Capture the cell that displays the provided text and extract its (X, Y) central coordinate. 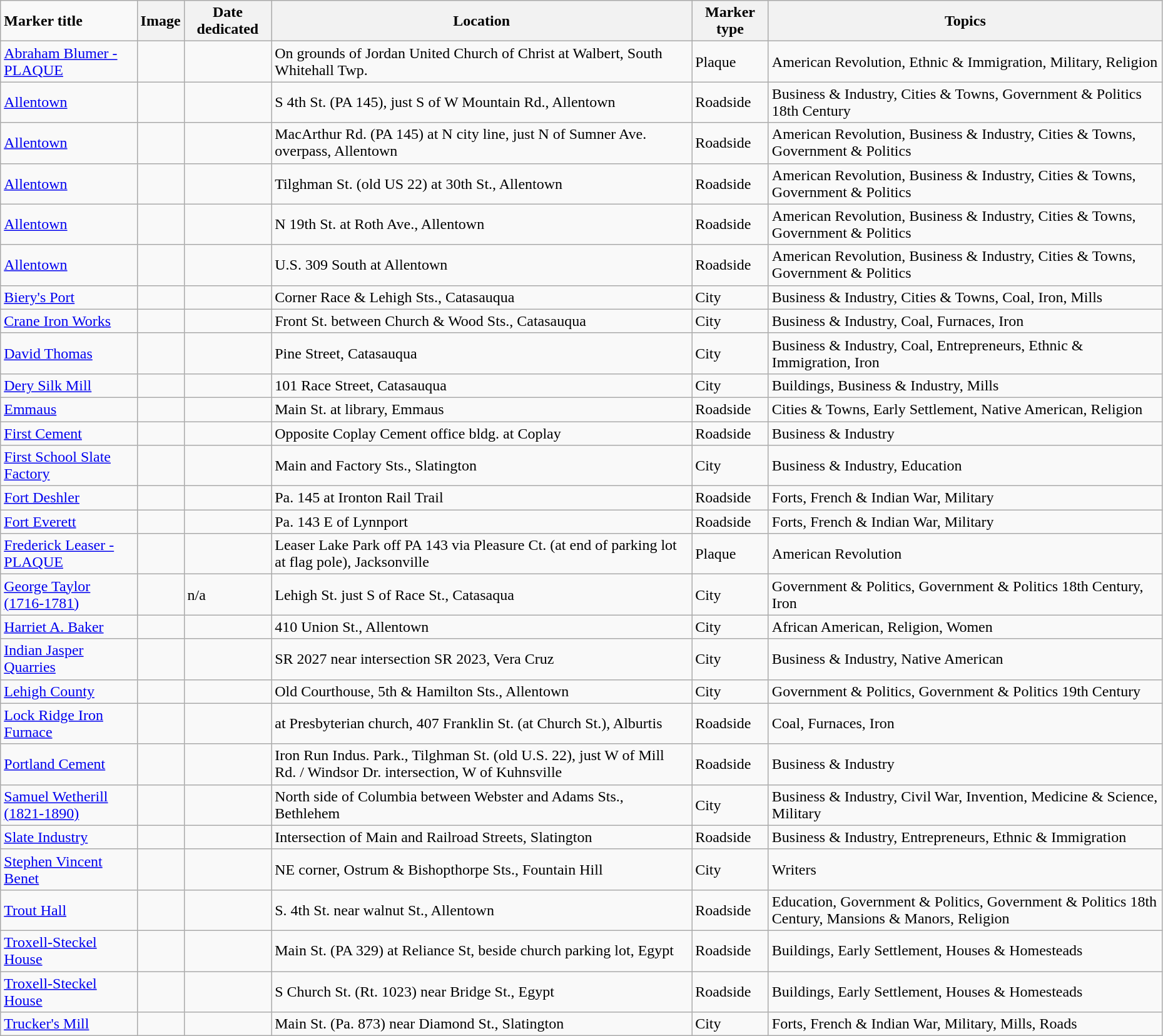
Government & Politics, Government & Politics 18th Century, Iron (965, 594)
David Thomas (69, 353)
Harriet A. Baker (69, 627)
Writers (965, 870)
Tilghman St. (old US 22) at 30th St., Allentown (482, 184)
Forts, French & Indian War, Military, Mills, Roads (965, 1024)
Business & Industry, Coal, Entrepreneurs, Ethnic & Immigration, Iron (965, 353)
Business & Industry, Civil War, Invention, Medicine & Science, Military (965, 805)
Main St. (Pa. 873) near Diamond St., Slatington (482, 1024)
Coal, Furnaces, Iron (965, 723)
Indian Jasper Quarries (69, 659)
Topics (965, 21)
at Presbyterian church, 407 Franklin St. (at Church St.), Alburtis (482, 723)
Buildings, Business & Industry, Mills (965, 385)
Pa. 143 E of Lynnport (482, 522)
Fort Everett (69, 522)
George Taylor (1716-1781) (69, 594)
101 Race Street, Catasauqua (482, 385)
Intersection of Main and Railroad Streets, Slatington (482, 837)
Crane Iron Works (69, 321)
Cities & Towns, Early Settlement, Native American, Religion (965, 409)
MacArthur Rd. (PA 145) at N city line, just N of Sumner Ave. overpass, Allentown (482, 143)
Old Courthouse, 5th & Hamilton Sts., Allentown (482, 691)
N 19th St. at Roth Ave., Allentown (482, 224)
SR 2027 near intersection SR 2023, Vera Cruz (482, 659)
Biery's Port (69, 297)
Trout Hall (69, 910)
Samuel Wetherill (1821-1890) (69, 805)
Government & Politics, Government & Politics 19th Century (965, 691)
Main St. at library, Emmaus (482, 409)
Main and Factory Sts., Slatington (482, 465)
Main St. (PA 329) at Reliance St, beside church parking lot, Egypt (482, 951)
Fort Deshler (69, 498)
On grounds of Jordan United Church of Christ at Walbert, South Whitehall Twp. (482, 61)
Pine Street, Catasauqua (482, 353)
Dery Silk Mill (69, 385)
Iron Run Indus. Park., Tilghman St. (old U.S. 22), just W of Mill Rd. / Windsor Dr. intersection, W of Kuhnsville (482, 764)
Leaser Lake Park off PA 143 via Pleasure Ct. (at end of parking lot at flag pole), Jacksonville (482, 554)
NE corner, Ostrum & Bishopthorpe Sts., Fountain Hill (482, 870)
Pa. 145 at Ironton Rail Trail (482, 498)
Emmaus (69, 409)
Corner Race & Lehigh Sts., Catasauqua (482, 297)
American Revolution, Ethnic & Immigration, Military, Religion (965, 61)
Date dedicated (228, 21)
American Revolution (965, 554)
Business & Industry, Cities & Towns, Coal, Iron, Mills (965, 297)
Stephen Vincent Benet (69, 870)
North side of Columbia between Webster and Adams Sts., Bethlehem (482, 805)
Lehigh County (69, 691)
Marker type (731, 21)
Business & Industry, Cities & Towns, Government & Politics 18th Century (965, 103)
Education, Government & Politics, Government & Politics 18th Century, Mansions & Manors, Religion (965, 910)
n/a (228, 594)
Image (160, 21)
First School Slate Factory (69, 465)
Lock Ridge Iron Furnace (69, 723)
Marker title (69, 21)
S 4th St. (PA 145), just S of W Mountain Rd., Allentown (482, 103)
Portland Cement (69, 764)
U.S. 309 South at Allentown (482, 265)
Abraham Blumer - PLAQUE (69, 61)
S Church St. (Rt. 1023) near Bridge St., Egypt (482, 991)
African American, Religion, Women (965, 627)
410 Union St., Allentown (482, 627)
Business & Industry, Coal, Furnaces, Iron (965, 321)
Business & Industry, Entrepreneurs, Ethnic & Immigration (965, 837)
Business & Industry, Education (965, 465)
Lehigh St. just S of Race St., Catasaqua (482, 594)
Slate Industry (69, 837)
Business & Industry, Native American (965, 659)
First Cement (69, 434)
Opposite Coplay Cement office bldg. at Coplay (482, 434)
Frederick Leaser - PLAQUE (69, 554)
Front St. between Church & Wood Sts., Catasauqua (482, 321)
S. 4th St. near walnut St., Allentown (482, 910)
Location (482, 21)
Trucker's Mill (69, 1024)
